Extract the (X, Y) coordinate from the center of the cell holding the provided text.  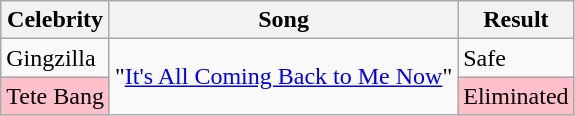
Song (283, 20)
Safe (516, 58)
Celebrity (56, 20)
Gingzilla (56, 58)
Tete Bang (56, 96)
Result (516, 20)
Eliminated (516, 96)
"It's All Coming Back to Me Now" (283, 77)
